Pinpoint the cell where the given text exists, returning its [x, y] midpoint coordinate. 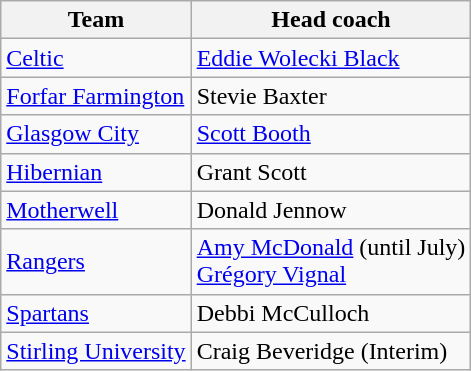
Rangers [96, 262]
Hibernian [96, 172]
Amy McDonald (until July) Grégory Vignal [331, 262]
Head coach [331, 20]
Spartans [96, 313]
Motherwell [96, 210]
Donald Jennow [331, 210]
Celtic [96, 58]
Stevie Baxter [331, 96]
Scott Booth [331, 134]
Eddie Wolecki Black [331, 58]
Glasgow City [96, 134]
Craig Beveridge (Interim) [331, 351]
Grant Scott [331, 172]
Team [96, 20]
Stirling University [96, 351]
Debbi McCulloch [331, 313]
Forfar Farmington [96, 96]
